Determine the (x, y) coordinate at the center of the cell enclosing the given text.  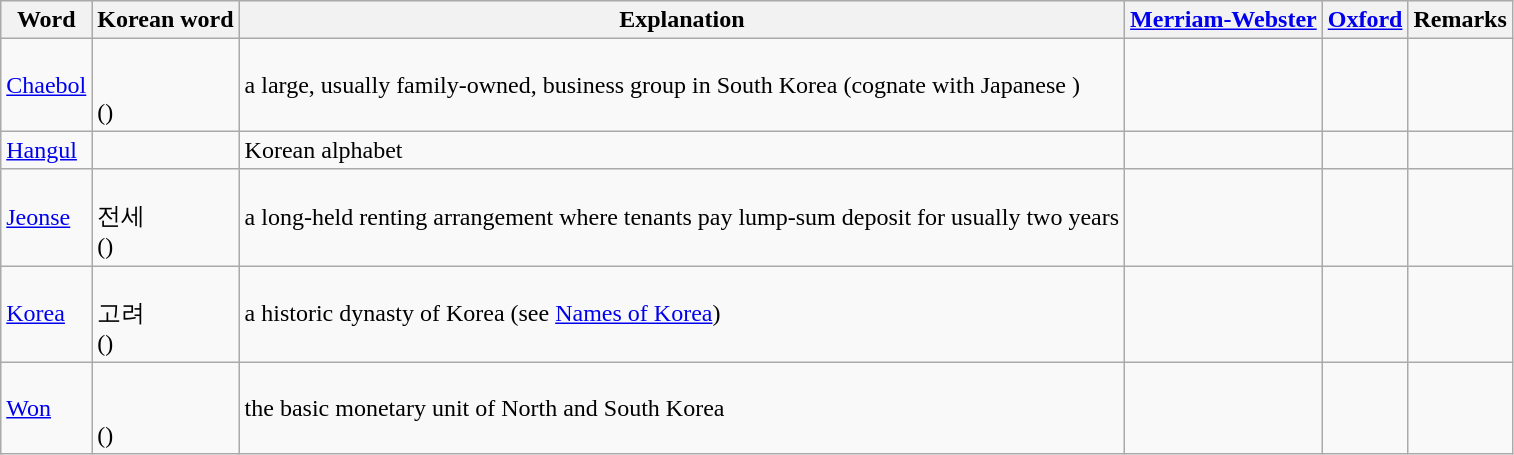
Hangul (46, 150)
Word (46, 20)
Oxford (1365, 20)
a historic dynasty of Korea (see Names of Korea) (682, 314)
Jeonse (46, 218)
Korean word (166, 20)
고려() (166, 314)
전세() (166, 218)
a large, usually family-owned, business group in South Korea (cognate with Japanese ) (682, 85)
Chaebol (46, 85)
Korean alphabet (682, 150)
Explanation (682, 20)
the basic monetary unit of North and South Korea (682, 408)
a long-held renting arrangement where tenants pay lump-sum deposit for usually two years (682, 218)
Remarks (1460, 20)
Korea (46, 314)
Merriam-Webster (1224, 20)
Won (46, 408)
